Extract the [X, Y] coordinate from the center of the cell holding the provided text.  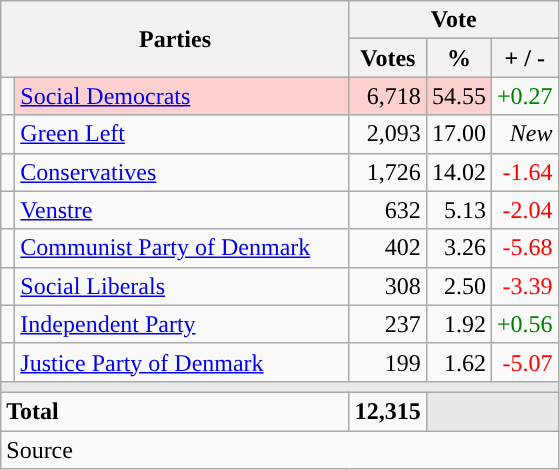
-5.68 [524, 248]
402 [388, 248]
+0.56 [524, 324]
-5.07 [524, 362]
308 [388, 286]
-1.64 [524, 172]
Conservatives [182, 172]
-3.39 [524, 286]
New [524, 134]
12,315 [388, 411]
17.00 [458, 134]
% [458, 58]
+ / - [524, 58]
237 [388, 324]
Parties [176, 39]
Justice Party of Denmark [182, 362]
Votes [388, 58]
Communist Party of Denmark [182, 248]
Total [176, 411]
-2.04 [524, 210]
Social Democrats [182, 96]
5.13 [458, 210]
Independent Party [182, 324]
Source [280, 449]
54.55 [458, 96]
6,718 [388, 96]
632 [388, 210]
2.50 [458, 286]
Social Liberals [182, 286]
Vote [454, 20]
Venstre [182, 210]
1,726 [388, 172]
1.62 [458, 362]
Green Left [182, 134]
1.92 [458, 324]
199 [388, 362]
3.26 [458, 248]
2,093 [388, 134]
14.02 [458, 172]
+0.27 [524, 96]
